Return the [X, Y] coordinate for the center point of the cell that contains the specified text.  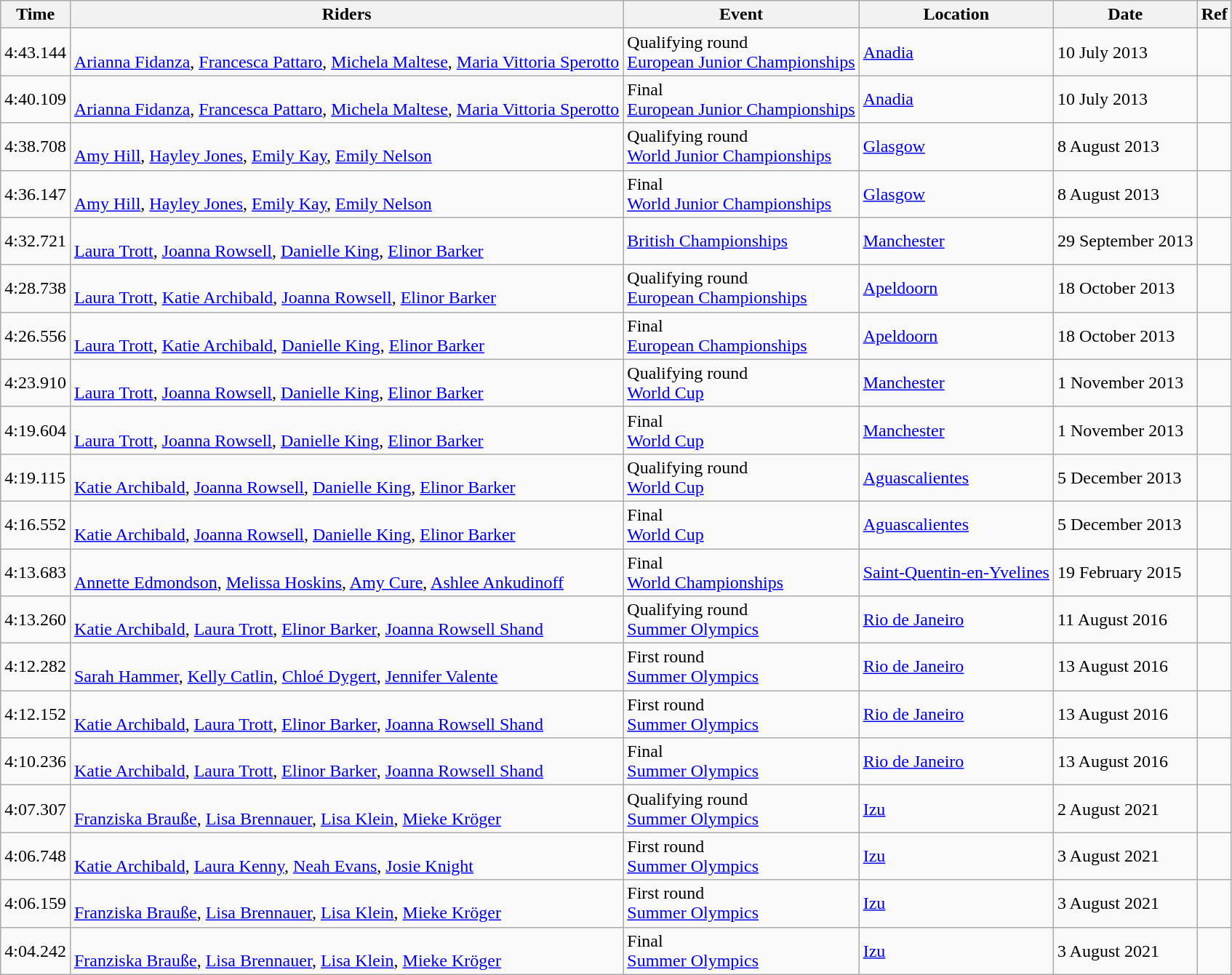
FinalEuropean Junior Championships [741, 99]
29 September 2013 [1125, 241]
4:06.159 [36, 903]
Qualifying roundEuropean Championships [741, 288]
Location [956, 15]
Annette Edmondson, Melissa Hoskins, Amy Cure, Ashlee Ankudinoff [346, 571]
Ref [1215, 15]
Sarah Hammer, Kelly Catlin, Chloé Dygert, Jennifer Valente [346, 667]
4:13.260 [36, 619]
4:07.307 [36, 809]
4:28.738 [36, 288]
11 August 2016 [1125, 619]
4:40.109 [36, 99]
4:10.236 [36, 762]
19 February 2015 [1125, 571]
4:23.910 [36, 382]
Laura Trott, Katie Archibald, Joanna Rowsell, Elinor Barker [346, 288]
4:12.152 [36, 714]
4:38.708 [36, 147]
4:32.721 [36, 241]
Event [741, 15]
British Championships [741, 241]
Date [1125, 15]
Qualifying roundWorld Junior Championships [741, 147]
4:04.242 [36, 951]
4:06.748 [36, 856]
Saint-Quentin-en-Yvelines [956, 571]
4:19.604 [36, 430]
4:36.147 [36, 193]
4:13.683 [36, 571]
Time [36, 15]
Laura Trott, Katie Archibald, Danielle King, Elinor Barker [346, 336]
4:12.282 [36, 667]
FinalWorld Championships [741, 571]
4:43.144 [36, 52]
Riders [346, 15]
FinalEuropean Championships [741, 336]
4:16.552 [36, 525]
2 August 2021 [1125, 809]
Katie Archibald, Laura Kenny, Neah Evans, Josie Knight [346, 856]
4:19.115 [36, 477]
FinalWorld Junior Championships [741, 193]
4:26.556 [36, 336]
Qualifying roundEuropean Junior Championships [741, 52]
